Pinpoint the cell where the given text exists, returning its [x, y] midpoint coordinate. 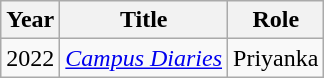
Priyanka [276, 58]
Campus Diaries [144, 58]
Title [144, 20]
Year [30, 20]
2022 [30, 58]
Role [276, 20]
